Determine the [x, y] coordinate at the center of the cell enclosing the given text.  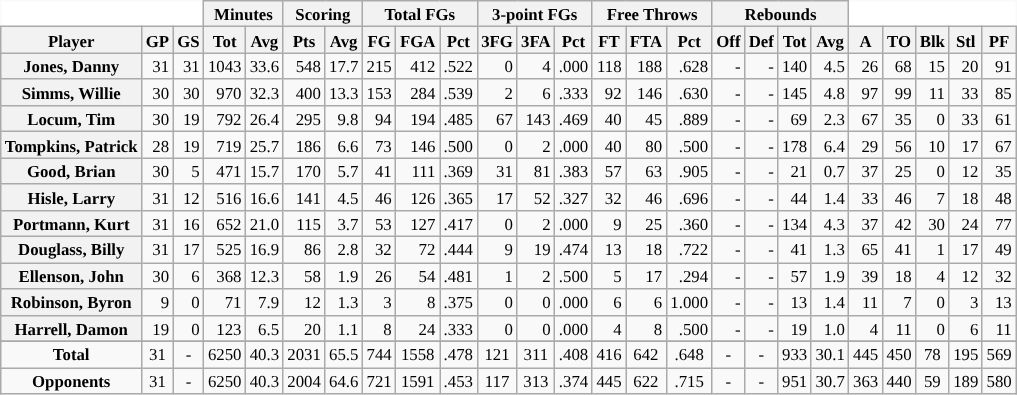
1.0 [830, 328]
.453 [459, 381]
1.1 [344, 328]
Simms, Willie [72, 93]
652 [225, 224]
65.5 [344, 355]
91 [998, 66]
48 [998, 197]
61 [998, 119]
Locum, Tim [72, 119]
30.1 [830, 355]
416 [608, 355]
6.6 [344, 145]
78 [932, 355]
15 [932, 66]
Blk [932, 40]
53 [378, 224]
15.7 [265, 171]
16 [188, 224]
3-point FGs [534, 14]
Def [762, 40]
63 [646, 171]
.696 [689, 197]
.365 [459, 197]
Jones, Danny [72, 66]
170 [304, 171]
580 [998, 381]
.539 [459, 93]
58 [304, 276]
6.5 [265, 328]
7.9 [265, 302]
.630 [689, 93]
Good, Brian [72, 171]
.469 [574, 119]
9.8 [344, 119]
145 [794, 93]
.481 [459, 276]
188 [646, 66]
56 [898, 145]
.485 [459, 119]
72 [418, 250]
153 [378, 93]
49 [998, 250]
951 [794, 381]
29 [866, 145]
450 [898, 355]
59 [932, 381]
295 [304, 119]
.648 [689, 355]
Portmann, Kurt [72, 224]
622 [646, 381]
.327 [574, 197]
121 [497, 355]
86 [304, 250]
569 [998, 355]
311 [536, 355]
.889 [689, 119]
.478 [459, 355]
85 [998, 93]
118 [608, 66]
1043 [225, 66]
6.4 [830, 145]
PF [998, 40]
71 [225, 302]
.722 [689, 250]
26.4 [265, 119]
178 [794, 145]
30.7 [830, 381]
GS [188, 40]
Harrell, Damon [72, 328]
68 [898, 66]
FG [378, 40]
A [866, 40]
.375 [459, 302]
.628 [689, 66]
368 [225, 276]
.417 [459, 224]
.474 [574, 250]
412 [418, 66]
Free Throws [652, 14]
FTA [646, 40]
Total [72, 355]
721 [378, 381]
548 [304, 66]
FGA [418, 40]
13.3 [344, 93]
3.7 [344, 224]
719 [225, 145]
2031 [304, 355]
933 [794, 355]
313 [536, 381]
2.3 [830, 119]
4.3 [830, 224]
81 [536, 171]
134 [794, 224]
32.3 [265, 93]
111 [418, 171]
2.8 [344, 250]
.715 [689, 381]
.444 [459, 250]
970 [225, 93]
.383 [574, 171]
3FG [497, 40]
Robinson, Byron [72, 302]
16.9 [265, 250]
10 [932, 145]
4.8 [830, 93]
.360 [689, 224]
52 [536, 197]
97 [866, 93]
1591 [418, 381]
1.000 [689, 302]
28 [158, 145]
Ellenson, John [72, 276]
GP [158, 40]
2004 [304, 381]
140 [794, 66]
127 [418, 224]
TO [898, 40]
215 [378, 66]
42 [898, 224]
45 [646, 119]
80 [646, 145]
Pts [304, 40]
92 [608, 93]
471 [225, 171]
.905 [689, 171]
99 [898, 93]
792 [225, 119]
54 [418, 276]
186 [304, 145]
.369 [459, 171]
39 [866, 276]
33.6 [265, 66]
Opponents [72, 381]
77 [998, 224]
141 [304, 197]
516 [225, 197]
0.7 [830, 171]
Minutes [244, 14]
744 [378, 355]
25.7 [265, 145]
Rebounds [780, 14]
21.0 [265, 224]
.408 [574, 355]
363 [866, 381]
73 [378, 145]
1558 [418, 355]
FT [608, 40]
642 [646, 355]
440 [898, 381]
16.6 [265, 197]
194 [418, 119]
17.7 [344, 66]
12.3 [265, 276]
143 [536, 119]
94 [378, 119]
65 [866, 250]
189 [966, 381]
21 [794, 171]
44 [794, 197]
117 [497, 381]
.522 [459, 66]
Total FGs [420, 14]
Hisle, Larry [72, 197]
.294 [689, 276]
Douglass, Billy [72, 250]
115 [304, 224]
3FA [536, 40]
195 [966, 355]
Off [728, 40]
Stl [966, 40]
284 [418, 93]
Scoring [322, 14]
69 [794, 119]
525 [225, 250]
123 [225, 328]
126 [418, 197]
Tompkins, Patrick [72, 145]
.374 [574, 381]
400 [304, 93]
5.7 [344, 171]
Player [72, 40]
64.6 [344, 381]
